From the cell containing the given text, extract its center point as (x, y) coordinate. 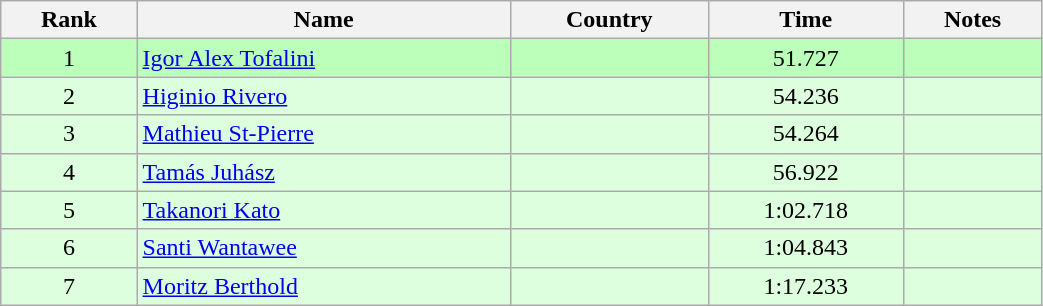
Rank (69, 20)
6 (69, 248)
5 (69, 210)
51.727 (806, 58)
Notes (972, 20)
54.264 (806, 134)
4 (69, 172)
Igor Alex Tofalini (324, 58)
1:02.718 (806, 210)
Country (610, 20)
Higinio Rivero (324, 96)
3 (69, 134)
56.922 (806, 172)
1:04.843 (806, 248)
Mathieu St-Pierre (324, 134)
Tamás Juhász (324, 172)
Name (324, 20)
54.236 (806, 96)
1:17.233 (806, 286)
Time (806, 20)
Moritz Berthold (324, 286)
Takanori Kato (324, 210)
2 (69, 96)
Santi Wantawee (324, 248)
1 (69, 58)
7 (69, 286)
